Determine the [x, y] coordinate at the center of the cell enclosing the given text.  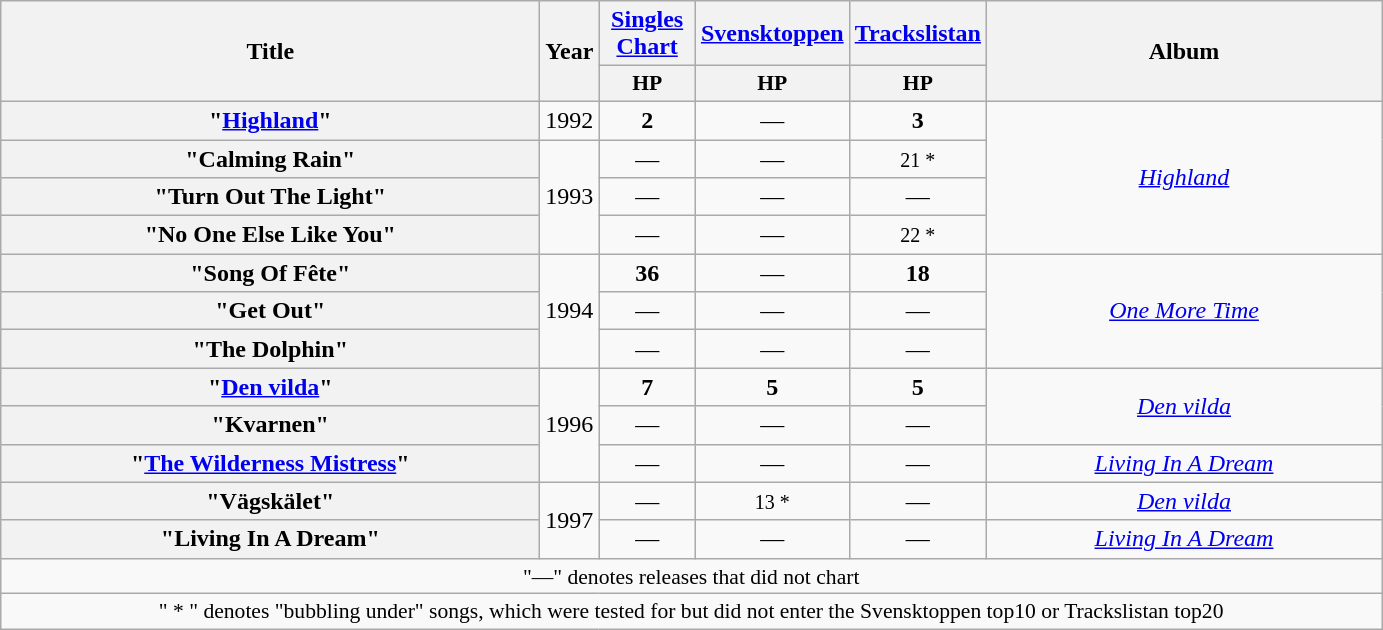
Title [270, 52]
Singles Chart [648, 34]
"Get Out" [270, 311]
"Calming Rain" [270, 159]
Year [570, 52]
Svensktoppen [772, 34]
"No One Else Like You" [270, 235]
22 * [918, 235]
"—" denotes releases that did not chart [692, 576]
"Song Of Fête" [270, 273]
"Vägskälet" [270, 501]
Trackslistan [918, 34]
36 [648, 273]
18 [918, 273]
1996 [570, 425]
"Turn Out The Light" [270, 197]
" * " denotes "bubbling under" songs, which were tested for but did not enter the Svensktoppen top10 or Trackslistan top20 [692, 612]
"The Dolphin" [270, 349]
"Den vilda" [270, 387]
3 [918, 120]
7 [648, 387]
1997 [570, 520]
"Kvarnen" [270, 425]
1994 [570, 311]
2 [648, 120]
"Living In A Dream" [270, 539]
"Highland" [270, 120]
One More Time [1184, 311]
1993 [570, 197]
1992 [570, 120]
21 * [918, 159]
Highland [1184, 177]
Album [1184, 52]
"The Wilderness Mistress" [270, 463]
13 * [772, 501]
